Pinpoint the cell where the given text exists, returning its (x, y) midpoint coordinate. 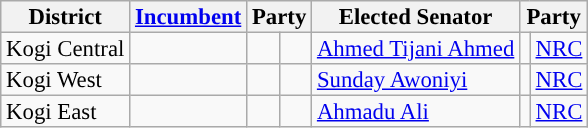
Kogi Central (66, 49)
Sunday Awoniyi (416, 80)
Elected Senator (416, 17)
District (66, 17)
Kogi East (66, 112)
Ahmadu Ali (416, 112)
Kogi West (66, 80)
Ahmed Tijani Ahmed (416, 49)
Incumbent (188, 17)
